Output the [x, y] coordinate of the center of the cell containing the given text.  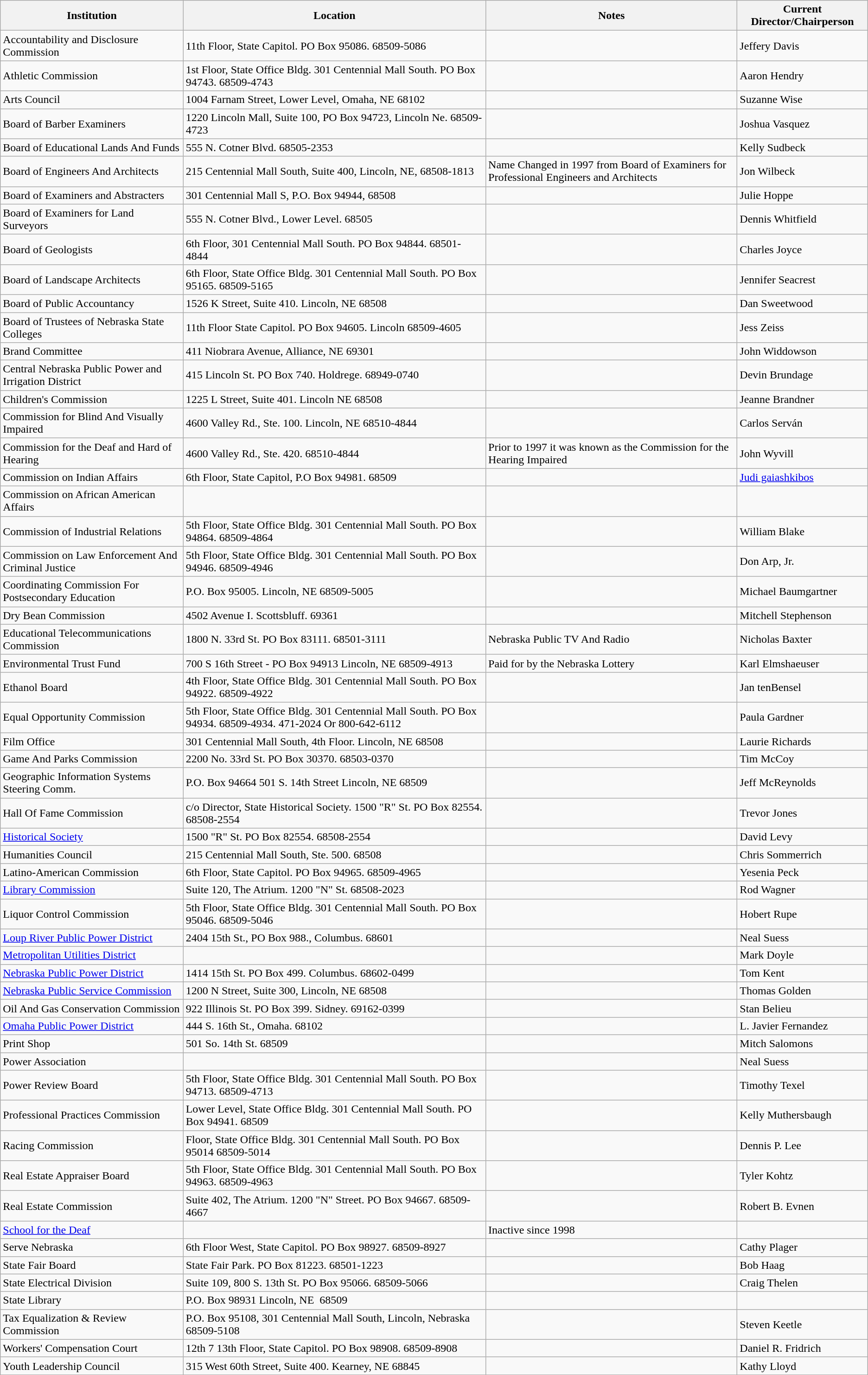
Film Office [92, 742]
Commission for Blind And Visually Impaired [92, 423]
2404 15th St., PO Box 988., Columbus. 68601 [334, 938]
Power Association [92, 1062]
Kathy Lloyd [802, 1366]
Dan Sweetwood [802, 303]
Equal Opportunity Commission [92, 717]
c/o Director, State Historical Society. 1500 "R" St. PO Box 82554. 68508-2554 [334, 813]
11th Floor State Capitol. PO Box 94605. Lincoln 68509-4605 [334, 327]
Metropolitan Utilities District [92, 955]
5th Floor, State Office Bldg. 301 Centennial Mall South. PO Box 94946. 68509-4946 [334, 561]
Real Estate Appraiser Board [92, 1176]
Timothy Texel [802, 1085]
1526 K Street, Suite 410. Lincoln, NE 68508 [334, 303]
Jess Zeiss [802, 327]
Tax Equalization & Review Commission [92, 1324]
Accountability and Disclosure Commission [92, 45]
State Electrical Division [92, 1283]
Commission on African American Affairs [92, 501]
Hobert Rupe [802, 914]
Location [334, 16]
Real Estate Commission [92, 1206]
Jeanne Brandner [802, 399]
501 So. 14th St. 68509 [334, 1043]
Devin Brundage [802, 376]
Board of Educational Lands And Funds [92, 147]
Board of Public Accountancy [92, 303]
411 Niobrara Avenue, Alliance, NE 69301 [334, 352]
444 S. 16th St., Omaha. 68102 [334, 1026]
Paid for by the Nebraska Lottery [612, 663]
Tom Kent [802, 973]
5th Floor, State Office Bldg. 301 Centennial Mall South. PO Box 94864. 68509-4864 [334, 531]
Serve Nebraska [92, 1247]
Youth Leadership Council [92, 1366]
Steven Keetle [802, 1324]
Athletic Commission [92, 76]
Board of Examiners and Abstracters [92, 195]
Don Arp, Jr. [802, 561]
P.O. Box 95005. Lincoln, NE 68509-5005 [334, 592]
P.O. Box 94664 501 S. 14th Street Lincoln, NE 68509 [334, 783]
Yesenia Peck [802, 872]
Mitchell Stephenson [802, 615]
Educational Telecommunications Commission [92, 639]
Board of Examiners for Land Surveyors [92, 219]
Commission for the Deaf and Hard of Hearing [92, 454]
Julie Hoppe [802, 195]
Suite 120, The Atrium. 1200 "N" St. 68508-2023 [334, 890]
215 Centennial Mall South, Suite 400, Lincoln, NE, 68508-1813 [334, 172]
William Blake [802, 531]
Institution [92, 16]
Laurie Richards [802, 742]
1500 "R" St. PO Box 82554. 68508-2554 [334, 837]
Rod Wagner [802, 890]
Kelly Sudbeck [802, 147]
5th Floor, State Office Bldg. 301 Centennial Mall South. PO Box 94963. 68509-4963 [334, 1176]
Nebraska Public Power District [92, 973]
Geographic Information Systems Steering Comm. [92, 783]
Mitch Salomons [802, 1043]
Board of Trustees of Nebraska State Colleges [92, 327]
700 S 16th Street - PO Box 94913 Lincoln, NE 68509-4913 [334, 663]
Prior to 1997 it was known as the Commission for the Hearing Impaired [612, 454]
1004 Farnam Street, Lower Level, Omaha, NE 68102 [334, 100]
Bob Haag [802, 1265]
Nebraska Public Service Commission [92, 991]
Environmental Trust Fund [92, 663]
Children's Commission [92, 399]
State Library [92, 1300]
Floor, State Office Bldg. 301 Centennial Mall South. PO Box 95014 68509-5014 [334, 1145]
Board of Barber Examiners [92, 123]
Jennifer Seacrest [802, 279]
301 Centennial Mall S, P.O. Box 94944, 68508 [334, 195]
6th Floor, State Capitol, P.O Box 94981. 68509 [334, 477]
Chris Sommerrich [802, 855]
Cathy Plager [802, 1247]
6th Floor, State Office Bldg. 301 Centennial Mall South. PO Box 95165. 68509-5165 [334, 279]
Mark Doyle [802, 955]
Jan tenBensel [802, 687]
1st Floor, State Office Bldg. 301 Centennial Mall South. PO Box 94743. 68509-4743 [334, 76]
5th Floor, State Office Bldg. 301 Centennial Mall South. PO Box 94934. 68509-4934. 471-2024 Or 800-642-6112 [334, 717]
P.O. Box 95108, 301 Centennial Mall South, Lincoln, Nebraska 68509-5108 [334, 1324]
Tim McCoy [802, 759]
Kelly Muthersbaugh [802, 1116]
6th Floor West, State Capitol. PO Box 98927. 68509-8927 [334, 1247]
Jon Wilbeck [802, 172]
1220 Lincoln Mall, Suite 100, PO Box 94723, Lincoln Ne. 68509-4723 [334, 123]
Library Commission [92, 890]
Trevor Jones [802, 813]
Suzanne Wise [802, 100]
301 Centennial Mall South, 4th Floor. Lincoln, NE 68508 [334, 742]
P.O. Box 98931 Lincoln, NE 68509 [334, 1300]
State Fair Park. PO Box 81223. 68501-1223 [334, 1265]
Board of Landscape Architects [92, 279]
5th Floor, State Office Bldg. 301 Centennial Mall South. PO Box 95046. 68509-5046 [334, 914]
5th Floor, State Office Bldg. 301 Centennial Mall South. PO Box 94713. 68509-4713 [334, 1085]
215 Centennial Mall South, Ste. 500. 68508 [334, 855]
Thomas Golden [802, 991]
1414 15th St. PO Box 499. Columbus. 68602-0499 [334, 973]
Charles Joyce [802, 249]
Lower Level, State Office Bldg. 301 Centennial Mall South. PO Box 94941. 68509 [334, 1116]
Commission of Industrial Relations [92, 531]
Craig Thelen [802, 1283]
Loup River Public Power District [92, 938]
Board of Engineers And Architects [92, 172]
Game And Parks Commission [92, 759]
School for the Deaf [92, 1230]
David Levy [802, 837]
Jeff McReynolds [802, 783]
Tyler Kohtz [802, 1176]
Historical Society [92, 837]
Arts Council [92, 100]
1800 N. 33rd St. PO Box 83111. 68501-3111 [334, 639]
Print Shop [92, 1043]
Ethanol Board [92, 687]
315 West 60th Street, Suite 400. Kearney, NE 68845 [334, 1366]
1200 N Street, Suite 300, Lincoln, NE 68508 [334, 991]
John Widdowson [802, 352]
Karl Elmshaeuser [802, 663]
6th Floor, State Capitol. PO Box 94965. 68509-4965 [334, 872]
Inactive since 1998 [612, 1230]
Robert B. Evnen [802, 1206]
State Fair Board [92, 1265]
12th 7 13th Floor, State Capitol. PO Box 98908. 68509-8908 [334, 1348]
Latino-American Commission [92, 872]
Coordinating Commission For Postsecondary Education [92, 592]
1225 L Street, Suite 401. Lincoln NE 68508 [334, 399]
4600 Valley Rd., Ste. 100. Lincoln, NE 68510-4844 [334, 423]
L. Javier Fernandez [802, 1026]
922 Illinois St. PO Box 399. Sidney. 69162-0399 [334, 1008]
4502 Avenue I. Scottsbluff. 69361 [334, 615]
Power Review Board [92, 1085]
Jeffery Davis [802, 45]
Hall Of Fame Commission [92, 813]
555 N. Cotner Blvd., Lower Level. 68505 [334, 219]
555 N. Cotner Blvd. 68505-2353 [334, 147]
Humanities Council [92, 855]
Board of Geologists [92, 249]
Professional Practices Commission [92, 1116]
Brand Committee [92, 352]
Michael Baumgartner [802, 592]
Suite 402, The Atrium. 1200 "N" Street. PO Box 94667. 68509-4667 [334, 1206]
Workers' Compensation Court [92, 1348]
Commission on Indian Affairs [92, 477]
Joshua Vasquez [802, 123]
Stan Belieu [802, 1008]
Paula Gardner [802, 717]
2200 No. 33rd St. PO Box 30370. 68503-0370 [334, 759]
Dennis P. Lee [802, 1145]
Racing Commission [92, 1145]
Liquor Control Commission [92, 914]
Daniel R. Fridrich [802, 1348]
Nebraska Public TV And Radio [612, 639]
4600 Valley Rd., Ste. 420. 68510-4844 [334, 454]
Carlos Serván [802, 423]
Commission on Law Enforcement And Criminal Justice [92, 561]
Suite 109, 800 S. 13th St. PO Box 95066. 68509-5066 [334, 1283]
Judi gaiashkibos [802, 477]
4th Floor, State Office Bldg. 301 Centennial Mall South. PO Box 94922. 68509-4922 [334, 687]
Dennis Whitfield [802, 219]
Oil And Gas Conservation Commission [92, 1008]
Aaron Hendry [802, 76]
Current Director/Chairperson [802, 16]
Central Nebraska Public Power and Irrigation District [92, 376]
Omaha Public Power District [92, 1026]
Nicholas Baxter [802, 639]
6th Floor, 301 Centennial Mall South. PO Box 94844. 68501-4844 [334, 249]
11th Floor, State Capitol. PO Box 95086. 68509-5086 [334, 45]
Name Changed in 1997 from Board of Examiners for Professional Engineers and Architects [612, 172]
415 Lincoln St. PO Box 740. Holdrege. 68949-0740 [334, 376]
John Wyvill [802, 454]
Dry Bean Commission [92, 615]
Notes [612, 16]
